From the cell containing the given text, extract its center point as [x, y] coordinate. 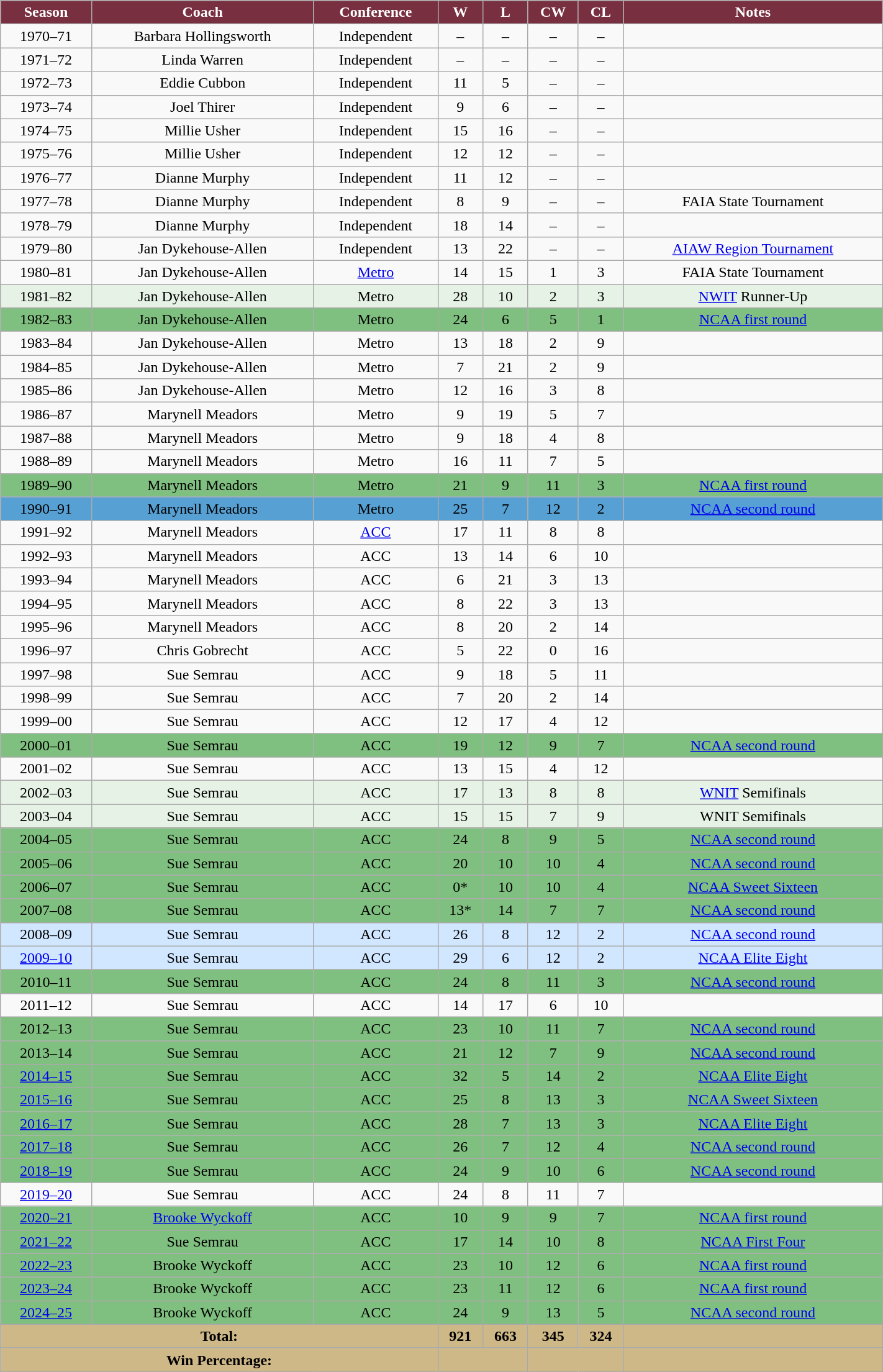
2018–19 [46, 1171]
1987–88 [46, 438]
2021–22 [46, 1242]
2005–06 [46, 863]
Win Percentage: [219, 1360]
1989–90 [46, 485]
2004–05 [46, 840]
1983–84 [46, 343]
Season [46, 12]
1992–93 [46, 556]
2010–11 [46, 981]
Barbara Hollingsworth [202, 36]
2015–16 [46, 1100]
2013–14 [46, 1053]
1974–75 [46, 130]
NCAA First Four [753, 1242]
1972–73 [46, 83]
1977–78 [46, 201]
1999–00 [46, 722]
2019–20 [46, 1194]
2008–09 [46, 934]
1998–99 [46, 698]
921 [461, 1336]
2020–21 [46, 1218]
Coach [202, 12]
Chris Gobrecht [202, 650]
1990–91 [46, 509]
1980–81 [46, 272]
663 [505, 1336]
1991–92 [46, 532]
1996–97 [46, 650]
1984–85 [46, 367]
0 [553, 650]
Joel Thirer [202, 107]
2016–17 [46, 1124]
2022–23 [46, 1265]
2024–25 [46, 1312]
CW [553, 12]
AIAW Region Tournament [753, 248]
324 [601, 1336]
1982–83 [46, 320]
1994–95 [46, 603]
32 [461, 1076]
2011–12 [46, 1005]
1971–72 [46, 60]
1970–71 [46, 36]
Linda Warren [202, 60]
2007–08 [46, 911]
1985–86 [46, 391]
2006–07 [46, 887]
345 [553, 1336]
CL [601, 12]
1995–96 [46, 627]
1988–89 [46, 461]
2000–01 [46, 745]
29 [461, 958]
2014–15 [46, 1076]
1976–77 [46, 178]
Total: [219, 1336]
1981–82 [46, 296]
2017–18 [46, 1147]
2002–03 [46, 793]
1986–87 [46, 414]
NWIT Runner-Up [753, 296]
Eddie Cubbon [202, 83]
13* [461, 911]
1979–80 [46, 248]
1978–79 [46, 225]
Conference [376, 12]
0* [461, 887]
1975–76 [46, 154]
Notes [753, 12]
1973–74 [46, 107]
2003–04 [46, 816]
2001–02 [46, 769]
1993–94 [46, 579]
1997–98 [46, 674]
W [461, 12]
2012–13 [46, 1029]
L [505, 12]
2023–24 [46, 1289]
2009–10 [46, 958]
